From the cell containing the given text, extract its center point as [x, y] coordinate. 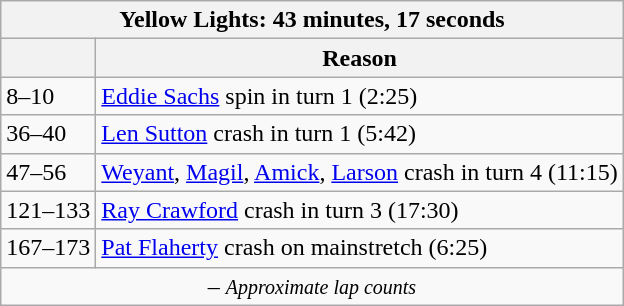
Pat Flaherty crash on mainstretch (6:25) [360, 248]
Weyant, Magil, Amick, Larson crash in turn 4 (11:15) [360, 172]
Ray Crawford crash in turn 3 (17:30) [360, 210]
8–10 [48, 96]
167–173 [48, 248]
Reason [360, 58]
Yellow Lights: 43 minutes, 17 seconds [312, 20]
– Approximate lap counts [312, 286]
Eddie Sachs spin in turn 1 (2:25) [360, 96]
121–133 [48, 210]
47–56 [48, 172]
36–40 [48, 134]
Len Sutton crash in turn 1 (5:42) [360, 134]
